Search for the cell housing the specified text and yield its (x, y) center coordinate. 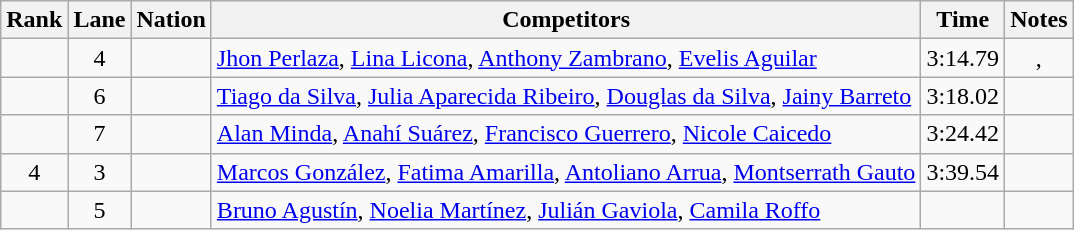
Competitors (566, 20)
3:18.02 (963, 96)
3:24.42 (963, 134)
Nation (171, 20)
6 (100, 96)
3 (100, 172)
5 (100, 210)
Notes (1039, 20)
Marcos González, Fatima Amarilla, Antoliano Arrua, Montserrath Gauto (566, 172)
7 (100, 134)
3:39.54 (963, 172)
Time (963, 20)
Jhon Perlaza, Lina Licona, Anthony Zambrano, Evelis Aguilar (566, 58)
Bruno Agustín, Noelia Martínez, Julián Gaviola, Camila Roffo (566, 210)
, (1039, 58)
Rank (34, 20)
Tiago da Silva, Julia Aparecida Ribeiro, Douglas da Silva, Jainy Barreto (566, 96)
3:14.79 (963, 58)
Alan Minda, Anahí Suárez, Francisco Guerrero, Nicole Caicedo (566, 134)
Lane (100, 20)
